From the cell containing the given text, extract its center point as (X, Y) coordinate. 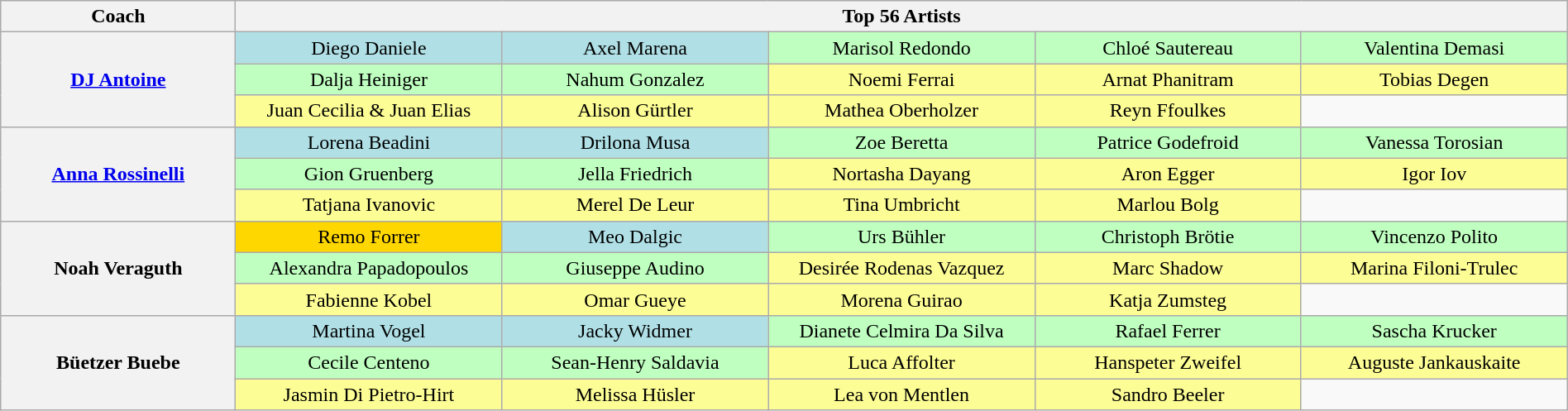
Diego Daniele (369, 48)
Valentina Demasi (1434, 48)
Martina Vogel (369, 331)
Noemi Ferrai (901, 79)
Arnat Phanitram (1168, 79)
Luca Affolter (901, 362)
Auguste Jankauskaite (1434, 362)
Merel De Leur (635, 205)
Anna Rossinelli (118, 174)
Giuseppe Audino (635, 268)
Tina Umbricht (901, 205)
Alexandra Papadopoulos (369, 268)
Vanessa Torosian (1434, 142)
DJ Antoine (118, 79)
Jasmin Di Pietro-Hirt (369, 394)
Drilona Musa (635, 142)
Rafael Ferrer (1168, 331)
Nahum Gonzalez (635, 79)
Urs Bühler (901, 237)
Igor Iov (1434, 174)
Tatjana Ivanovic (369, 205)
Melissa Hüsler (635, 394)
Coach (118, 17)
Aron Egger (1168, 174)
Patrice Godefroid (1168, 142)
Morena Guirao (901, 299)
Nortasha Dayang (901, 174)
Büetzer Buebe (118, 362)
Noah Veraguth (118, 268)
Fabienne Kobel (369, 299)
Zoe Beretta (901, 142)
Mathea Oberholzer (901, 111)
Marlou Bolg (1168, 205)
Sandro Beeler (1168, 394)
Desirée Rodenas Vazquez (901, 268)
Katja Zumsteg (1168, 299)
Jella Friedrich (635, 174)
Marisol Redondo (901, 48)
Tobias Degen (1434, 79)
Dalja Heiniger (369, 79)
Juan Cecilia & Juan Elias (369, 111)
Vincenzo Polito (1434, 237)
Top 56 Artists (901, 17)
Sean-Henry Saldavia (635, 362)
Omar Gueye (635, 299)
Christoph Brötie (1168, 237)
Reyn Ffoulkes (1168, 111)
Chloé Sautereau (1168, 48)
Meo Dalgic (635, 237)
Alison Gürtler (635, 111)
Lea von Mentlen (901, 394)
Remo Forrer (369, 237)
Jacky Widmer (635, 331)
Marc Shadow (1168, 268)
Axel Marena (635, 48)
Marina Filoni-Trulec (1434, 268)
Lorena Beadini (369, 142)
Gion Gruenberg (369, 174)
Sascha Krucker (1434, 331)
Cecile Centeno (369, 362)
Dianete Celmira Da Silva (901, 331)
Hanspeter Zweifel (1168, 362)
